Locate the cell with the specified text and output its (X, Y) center coordinate. 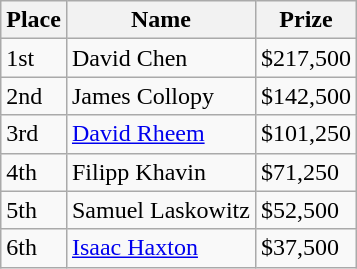
$37,500 (306, 248)
$142,500 (306, 96)
David Rheem (160, 134)
3rd (34, 134)
Filipp Khavin (160, 172)
Samuel Laskowitz (160, 210)
$101,250 (306, 134)
Isaac Haxton (160, 248)
1st (34, 58)
6th (34, 248)
$52,500 (306, 210)
4th (34, 172)
Name (160, 20)
$71,250 (306, 172)
$217,500 (306, 58)
David Chen (160, 58)
James Collopy (160, 96)
2nd (34, 96)
Place (34, 20)
Prize (306, 20)
5th (34, 210)
